Scan for the cell matching the given text and deliver its (x, y) coordinate at center. 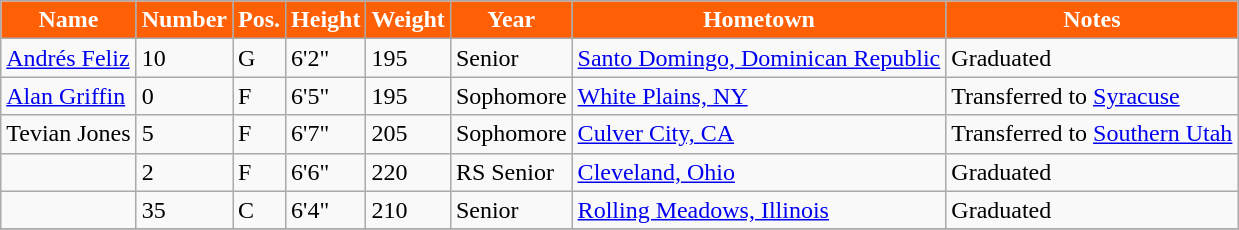
Transferred to Southern Utah (1092, 134)
Weight (408, 20)
Notes (1092, 20)
220 (408, 172)
6'6" (326, 172)
210 (408, 210)
White Plains, NY (759, 96)
6'2" (326, 58)
G (258, 58)
6'4" (326, 210)
Cleveland, Ohio (759, 172)
205 (408, 134)
Rolling Meadows, Illinois (759, 210)
Culver City, CA (759, 134)
Hometown (759, 20)
6'7" (326, 134)
RS Senior (511, 172)
0 (184, 96)
Santo Domingo, Dominican Republic (759, 58)
Pos. (258, 20)
Andrés Feliz (68, 58)
Height (326, 20)
Number (184, 20)
Tevian Jones (68, 134)
2 (184, 172)
Transferred to Syracuse (1092, 96)
C (258, 210)
Year (511, 20)
10 (184, 58)
35 (184, 210)
Name (68, 20)
5 (184, 134)
6'5" (326, 96)
Alan Griffin (68, 96)
